Identify which cell holds the provided text, then report its [X, Y] central coordinate. 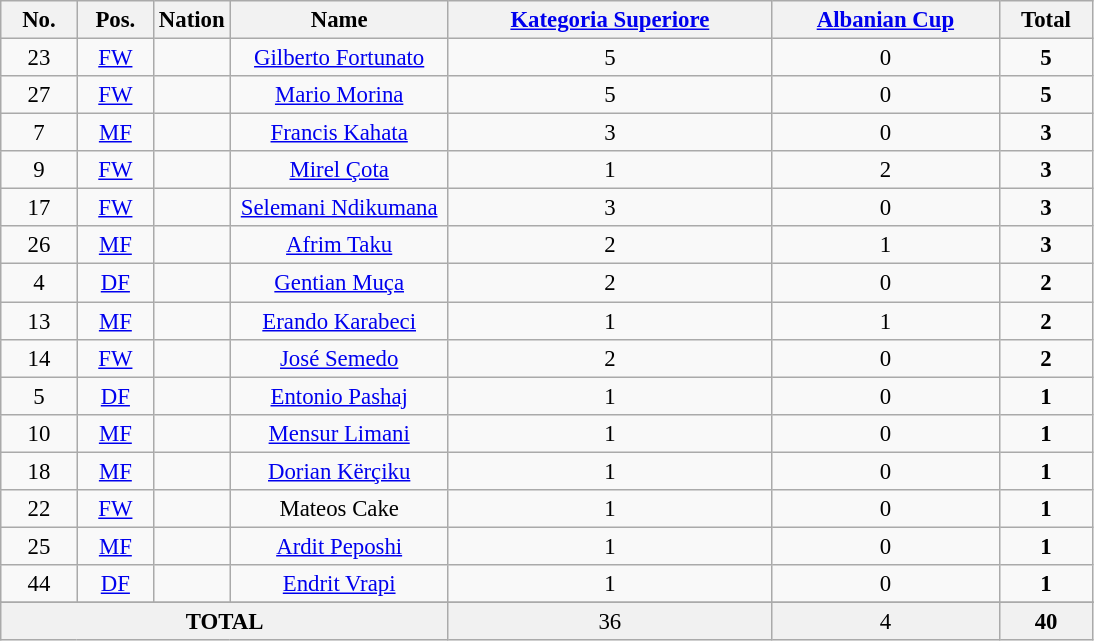
36 [610, 621]
10 [39, 433]
Ardit Peposhi [339, 546]
Selemani Ndikumana [339, 208]
Mirel Çota [339, 170]
Dorian Kërçiku [339, 471]
Endrit Vrapi [339, 584]
27 [39, 95]
22 [39, 509]
Gentian Muça [339, 283]
Total [1046, 20]
Mateos Cake [339, 509]
7 [39, 133]
Mario Morina [339, 95]
40 [1046, 621]
23 [39, 58]
No. [39, 20]
Erando Karabeci [339, 321]
Name [339, 20]
Entonio Pashaj [339, 396]
9 [39, 170]
Francis Kahata [339, 133]
TOTAL [225, 621]
26 [39, 245]
17 [39, 208]
13 [39, 321]
Mensur Limani [339, 433]
25 [39, 546]
Albanian Cup [885, 20]
Afrim Taku [339, 245]
44 [39, 584]
Gilberto Fortunato [339, 58]
18 [39, 471]
Pos. [115, 20]
Nation [192, 20]
14 [39, 358]
Kategoria Superiore [610, 20]
José Semedo [339, 358]
